Extract the (X, Y) coordinate from the center of the cell holding the provided text.  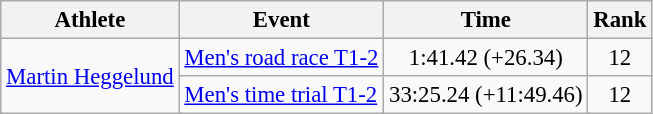
Men's time trial T1-2 (282, 95)
Event (282, 20)
1:41.42 (+26.34) (486, 58)
Rank (620, 20)
33:25.24 (+11:49.46) (486, 95)
Athlete (90, 20)
Men's road race T1-2 (282, 58)
Martin Heggelund (90, 76)
Time (486, 20)
